Return the (X, Y) coordinate for the center point of the cell that contains the specified text.  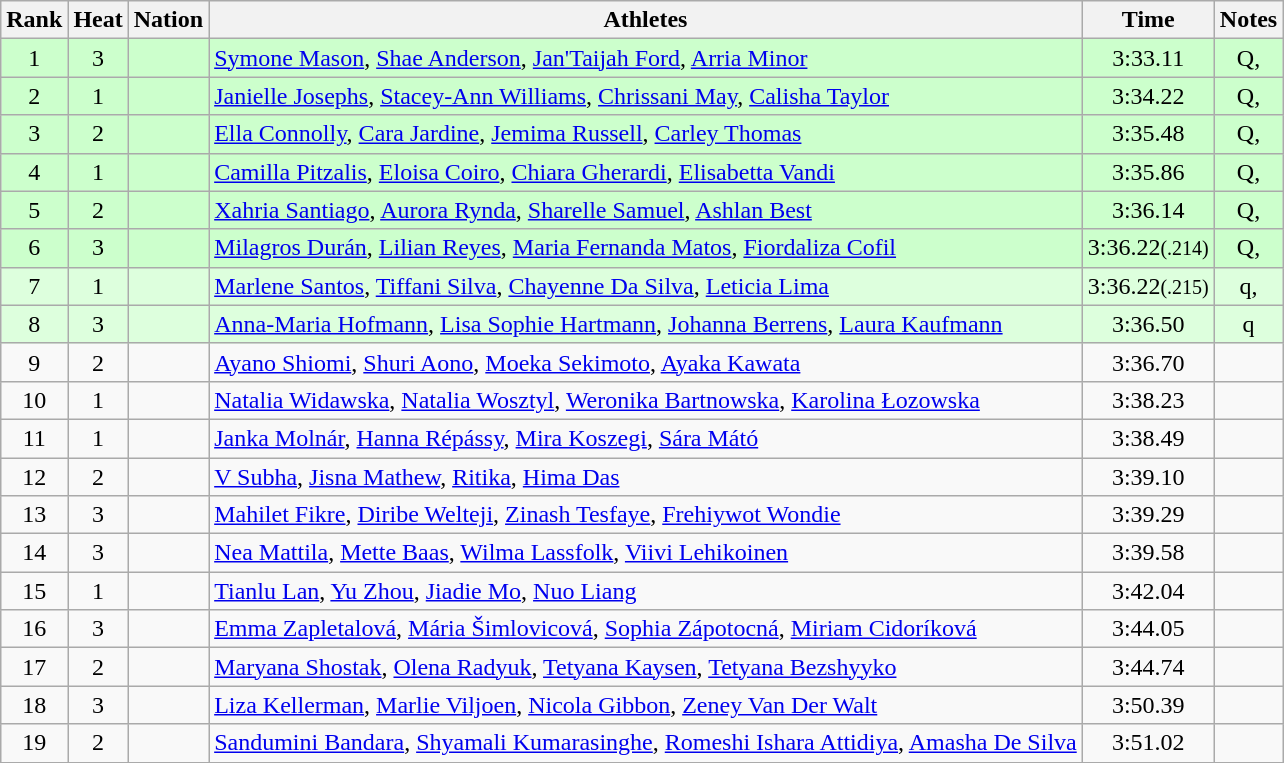
q (1248, 324)
Liza Kellerman, Marlie Viljoen, Nicola Gibbon, Zeney Van Der Walt (646, 705)
Ella Connolly, Cara Jardine, Jemima Russell, Carley Thomas (646, 134)
19 (34, 743)
14 (34, 553)
Symone Mason, Shae Anderson, Jan'Taijah Ford, Arria Minor (646, 58)
Mahilet Fikre, Diribe Welteji, Zinash Tesfaye, Frehiywot Wondie (646, 515)
3:35.48 (1148, 134)
8 (34, 324)
Heat (98, 20)
Milagros Durán, Lilian Reyes, Maria Fernanda Matos, Fiordaliza Cofil (646, 248)
5 (34, 210)
17 (34, 667)
15 (34, 591)
3:39.29 (1148, 515)
4 (34, 172)
3:36.14 (1148, 210)
3:33.11 (1148, 58)
3:39.10 (1148, 477)
3:44.05 (1148, 629)
Natalia Widawska, Natalia Wosztyl, Weronika Bartnowska, Karolina Łozowska (646, 400)
Janielle Josephs, Stacey-Ann Williams, Chrissani May, Calisha Taylor (646, 96)
q, (1248, 286)
Ayano Shiomi, Shuri Aono, Moeka Sekimoto, Ayaka Kawata (646, 362)
3:36.22(.215) (1148, 286)
3:36.22(.214) (1148, 248)
18 (34, 705)
Rank (34, 20)
Janka Molnár, Hanna Répássy, Mira Koszegi, Sára Mátó (646, 438)
Camilla Pitzalis, Eloisa Coiro, Chiara Gherardi, Elisabetta Vandi (646, 172)
6 (34, 248)
3:34.22 (1148, 96)
3:51.02 (1148, 743)
Tianlu Lan, Yu Zhou, Jiadie Mo, Nuo Liang (646, 591)
3:42.04 (1148, 591)
Emma Zapletalová, Mária Šimlovicová, Sophia Zápotocná, Miriam Cidoríková (646, 629)
Anna-Maria Hofmann, Lisa Sophie Hartmann, Johanna Berrens, Laura Kaufmann (646, 324)
Sandumini Bandara, Shyamali Kumarasinghe, Romeshi Ishara Attidiya, Amasha De Silva (646, 743)
9 (34, 362)
3:36.50 (1148, 324)
3:50.39 (1148, 705)
Nea Mattila, Mette Baas, Wilma Lassfolk, Viivi Lehikoinen (646, 553)
3:36.70 (1148, 362)
12 (34, 477)
3:38.23 (1148, 400)
7 (34, 286)
13 (34, 515)
Maryana Shostak, Olena Radyuk, Tetyana Kaysen, Tetyana Bezshyyko (646, 667)
3:38.49 (1148, 438)
V Subha, Jisna Mathew, Ritika, Hima Das (646, 477)
Marlene Santos, Tiffani Silva, Chayenne Da Silva, Leticia Lima (646, 286)
3:35.86 (1148, 172)
11 (34, 438)
3:44.74 (1148, 667)
Time (1148, 20)
3:39.58 (1148, 553)
Xahria Santiago, Aurora Rynda, Sharelle Samuel, Ashlan Best (646, 210)
Nation (168, 20)
10 (34, 400)
Notes (1248, 20)
Athletes (646, 20)
16 (34, 629)
